Pinpoint the cell where the given text exists, returning its [X, Y] midpoint coordinate. 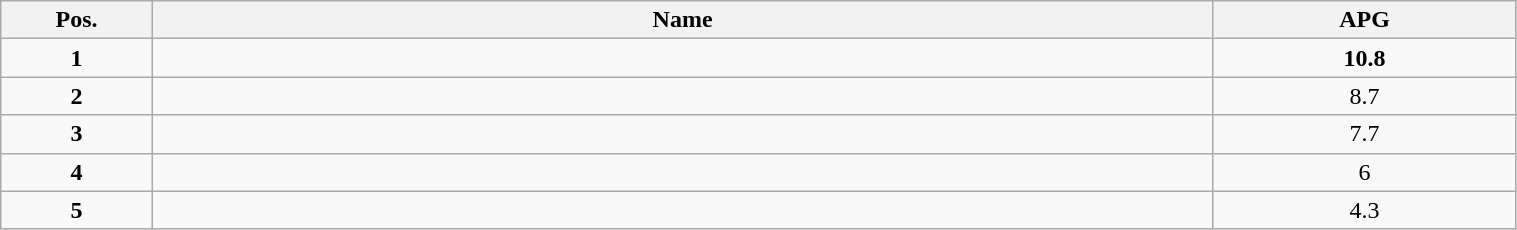
4.3 [1364, 210]
1 [77, 58]
8.7 [1364, 96]
6 [1364, 172]
4 [77, 172]
Name [682, 20]
2 [77, 96]
3 [77, 134]
APG [1364, 20]
7.7 [1364, 134]
Pos. [77, 20]
5 [77, 210]
10.8 [1364, 58]
